Scan for the cell matching the given text and deliver its [x, y] coordinate at center. 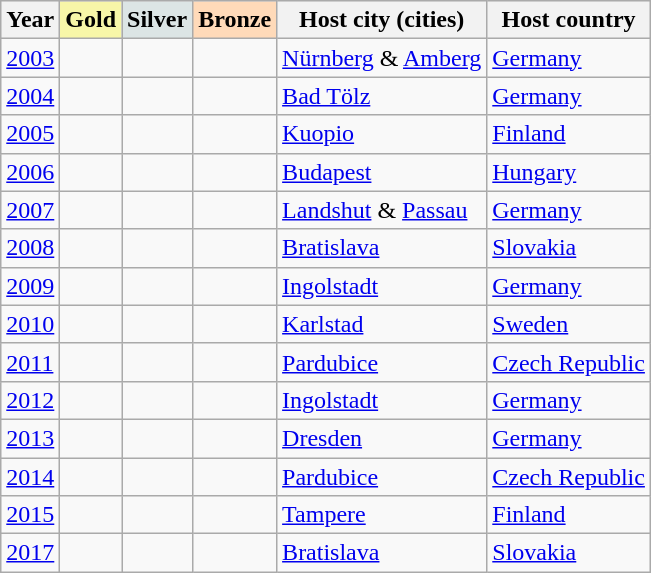
Nürnberg & Amberg [382, 58]
Host country [569, 20]
2011 [30, 362]
2009 [30, 286]
Tampere [382, 515]
2006 [30, 172]
2008 [30, 248]
2015 [30, 515]
2004 [30, 96]
2013 [30, 438]
2010 [30, 324]
Silver [158, 20]
Bronze [235, 20]
Dresden [382, 438]
Gold [91, 20]
Hungary [569, 172]
2003 [30, 58]
2014 [30, 477]
Kuopio [382, 134]
2005 [30, 134]
Budapest [382, 172]
2012 [30, 400]
Year [30, 20]
Sweden [569, 324]
2017 [30, 553]
Host city (cities) [382, 20]
Landshut & Passau [382, 210]
Bad Tölz [382, 96]
2007 [30, 210]
Karlstad [382, 324]
